Pinpoint the cell where the given text exists, returning its [X, Y] midpoint coordinate. 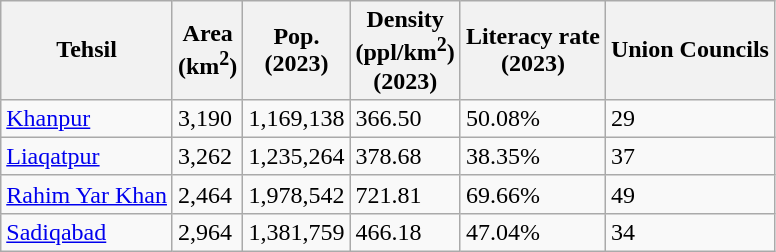
Union Councils [690, 50]
29 [690, 118]
466.18 [405, 232]
Rahim Yar Khan [87, 194]
2,464 [207, 194]
3,262 [207, 156]
1,169,138 [296, 118]
3,190 [207, 118]
50.08% [532, 118]
Pop.(2023) [296, 50]
721.81 [405, 194]
Density(ppl/km2)(2023) [405, 50]
378.68 [405, 156]
1,235,264 [296, 156]
1,381,759 [296, 232]
366.50 [405, 118]
69.66% [532, 194]
37 [690, 156]
49 [690, 194]
Area(km2) [207, 50]
2,964 [207, 232]
47.04% [532, 232]
Khanpur [87, 118]
Sadiqabad [87, 232]
Literacy rate(2023) [532, 50]
Liaqatpur [87, 156]
1,978,542 [296, 194]
Tehsil [87, 50]
34 [690, 232]
38.35% [532, 156]
